Locate the cell with the specified text and output its (x, y) center coordinate. 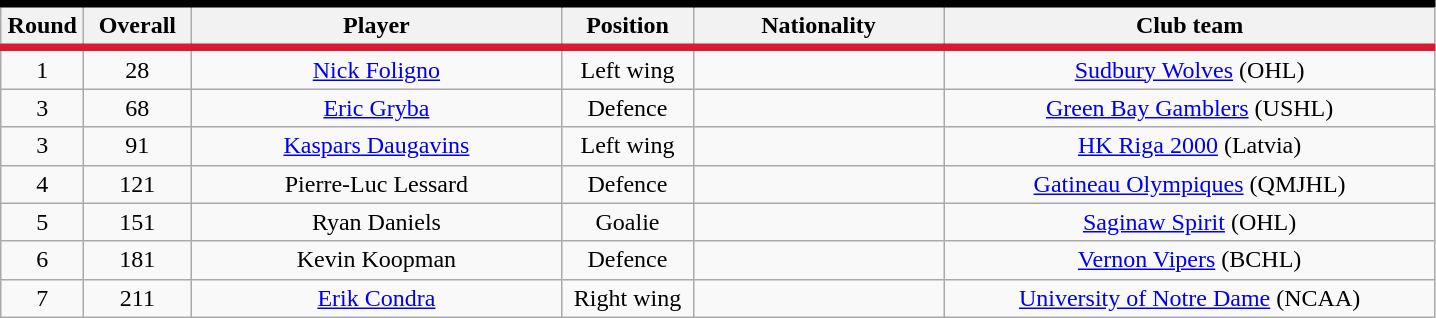
HK Riga 2000 (Latvia) (1190, 146)
Position (628, 26)
Round (42, 26)
University of Notre Dame (NCAA) (1190, 298)
Kaspars Daugavins (376, 146)
Vernon Vipers (BCHL) (1190, 260)
Green Bay Gamblers (USHL) (1190, 108)
28 (138, 68)
Nationality (818, 26)
Saginaw Spirit (OHL) (1190, 222)
Pierre-Luc Lessard (376, 184)
181 (138, 260)
4 (42, 184)
Player (376, 26)
6 (42, 260)
1 (42, 68)
Club team (1190, 26)
68 (138, 108)
Nick Foligno (376, 68)
Erik Condra (376, 298)
Ryan Daniels (376, 222)
Goalie (628, 222)
91 (138, 146)
121 (138, 184)
7 (42, 298)
Eric Gryba (376, 108)
Sudbury Wolves (OHL) (1190, 68)
5 (42, 222)
Gatineau Olympiques (QMJHL) (1190, 184)
151 (138, 222)
Overall (138, 26)
Right wing (628, 298)
Kevin Koopman (376, 260)
211 (138, 298)
